Pinpoint the cell where the given text exists, returning its (X, Y) midpoint coordinate. 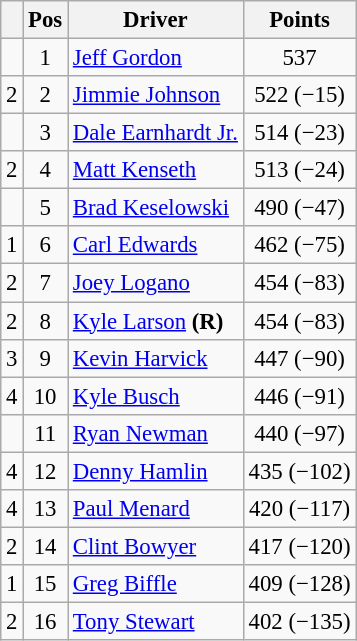
12 (46, 471)
8 (46, 321)
Denny Hamlin (156, 471)
Clint Bowyer (156, 546)
16 (46, 621)
435 (−102) (300, 471)
Paul Menard (156, 509)
Greg Biffle (156, 584)
13 (46, 509)
Matt Kenseth (156, 170)
Kevin Harvick (156, 358)
Pos (46, 20)
402 (−135) (300, 621)
490 (−47) (300, 208)
Jeff Gordon (156, 58)
10 (46, 396)
Jimmie Johnson (156, 95)
15 (46, 584)
Brad Keselowski (156, 208)
9 (46, 358)
446 (−91) (300, 396)
Carl Edwards (156, 245)
Dale Earnhardt Jr. (156, 133)
Tony Stewart (156, 621)
6 (46, 245)
447 (−90) (300, 358)
537 (300, 58)
522 (−15) (300, 95)
417 (−120) (300, 546)
440 (−97) (300, 433)
7 (46, 283)
Ryan Newman (156, 433)
5 (46, 208)
409 (−128) (300, 584)
Kyle Busch (156, 396)
Points (300, 20)
Kyle Larson (R) (156, 321)
11 (46, 433)
Joey Logano (156, 283)
14 (46, 546)
462 (−75) (300, 245)
Driver (156, 20)
420 (−117) (300, 509)
513 (−24) (300, 170)
514 (−23) (300, 133)
